Return (x, y) of the center of cell containing provided text 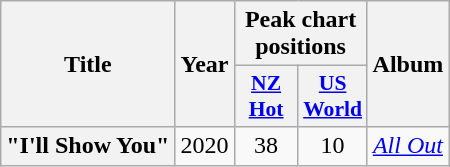
2020 (204, 146)
Album (408, 64)
USWorld (332, 96)
Peak chart positions (300, 34)
Year (204, 64)
All Out (408, 146)
"I'll Show You" (88, 146)
Title (88, 64)
38 (266, 146)
10 (332, 146)
NZHot (266, 96)
